Find where the given text appears and provide that cell's center as (x, y) coordinate. 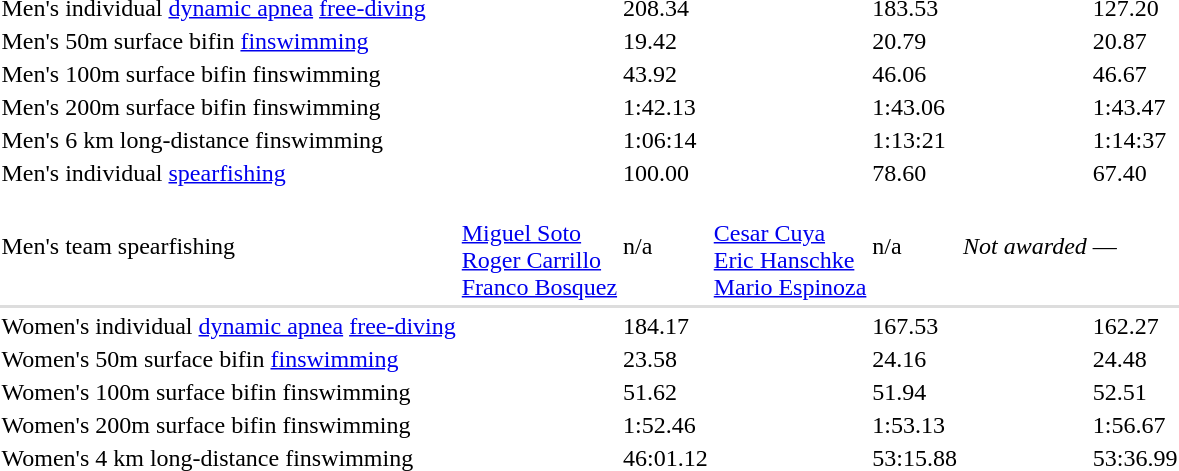
Women's individual dynamic apnea free-diving (228, 326)
Men's 100m surface bifin finswimming (228, 74)
20.87 (1135, 41)
Women's 100m surface bifin finswimming (228, 392)
46.06 (915, 74)
1:43.06 (915, 107)
162.27 (1135, 326)
20.79 (915, 41)
Miguel SotoRoger CarrilloFranco Bosquez (539, 246)
67.40 (1135, 173)
167.53 (915, 326)
Women's 200m surface bifin finswimming (228, 425)
24.48 (1135, 359)
— (1135, 246)
1:43.47 (1135, 107)
51.94 (915, 392)
23.58 (666, 359)
78.60 (915, 173)
Men's individual spearfishing (228, 173)
43.92 (666, 74)
184.17 (666, 326)
Men's 200m surface bifin finswimming (228, 107)
46.67 (1135, 74)
51.62 (666, 392)
Women's 50m surface bifin finswimming (228, 359)
19.42 (666, 41)
1:06:14 (666, 140)
1:52.46 (666, 425)
1:42.13 (666, 107)
1:53.13 (915, 425)
24.16 (915, 359)
1:14:37 (1135, 140)
Not awarded (1026, 246)
Cesar CuyaEric HanschkeMario Espinoza (790, 246)
Men's team spearfishing (228, 246)
100.00 (666, 173)
52.51 (1135, 392)
1:56.67 (1135, 425)
1:13:21 (915, 140)
Men's 6 km long-distance finswimming (228, 140)
Men's 50m surface bifin finswimming (228, 41)
